Find where the given text appears and provide that cell's center as [X, Y] coordinate. 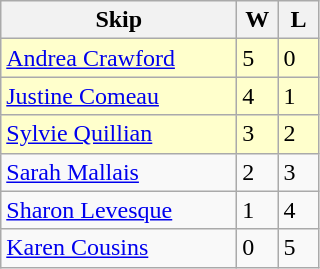
Skip [119, 20]
Andrea Crawford [119, 58]
Sarah Mallais [119, 172]
L [298, 20]
Sylvie Quillian [119, 134]
Justine Comeau [119, 96]
Karen Cousins [119, 248]
Sharon Levesque [119, 210]
W [258, 20]
